Scan for the cell matching the given text and deliver its (x, y) coordinate at center. 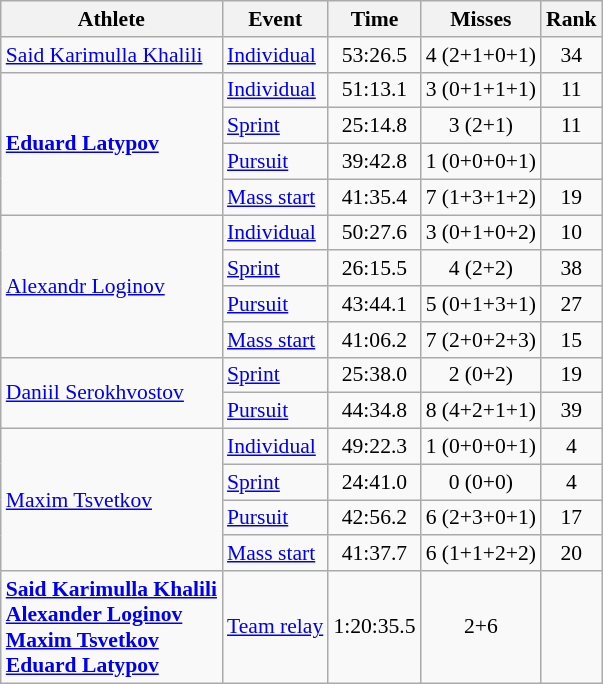
7 (1+3+1+2) (481, 197)
50:27.6 (374, 233)
25:38.0 (374, 375)
3 (0+1+1+1) (481, 90)
2 (0+2) (481, 375)
24:41.0 (374, 482)
41:35.4 (374, 197)
39 (572, 411)
Daniil Serokhvostov (112, 392)
34 (572, 55)
2+6 (481, 627)
3 (0+1+0+2) (481, 233)
Rank (572, 19)
42:56.2 (374, 518)
Misses (481, 19)
Eduard Latypov (112, 143)
38 (572, 269)
10 (572, 233)
8 (4+2+1+1) (481, 411)
5 (0+1+3+1) (481, 304)
39:42.8 (374, 162)
4 (2+2) (481, 269)
Maxim Tsvetkov (112, 500)
26:15.5 (374, 269)
51:13.1 (374, 90)
0 (0+0) (481, 482)
Said Karimulla KhaliliAlexander LoginovMaxim TsvetkovEduard Latypov (112, 627)
4 (2+1+0+1) (481, 55)
7 (2+0+2+3) (481, 340)
17 (572, 518)
20 (572, 554)
Team relay (275, 627)
6 (1+1+2+2) (481, 554)
15 (572, 340)
Event (275, 19)
41:37.7 (374, 554)
1:20:35.5 (374, 627)
25:14.8 (374, 126)
Alexandr Loginov (112, 286)
43:44.1 (374, 304)
Athlete (112, 19)
Said Karimulla Khalili (112, 55)
49:22.3 (374, 447)
41:06.2 (374, 340)
Time (374, 19)
6 (2+3+0+1) (481, 518)
27 (572, 304)
53:26.5 (374, 55)
3 (2+1) (481, 126)
44:34.8 (374, 411)
